Identify which cell holds the provided text, then report its [X, Y] central coordinate. 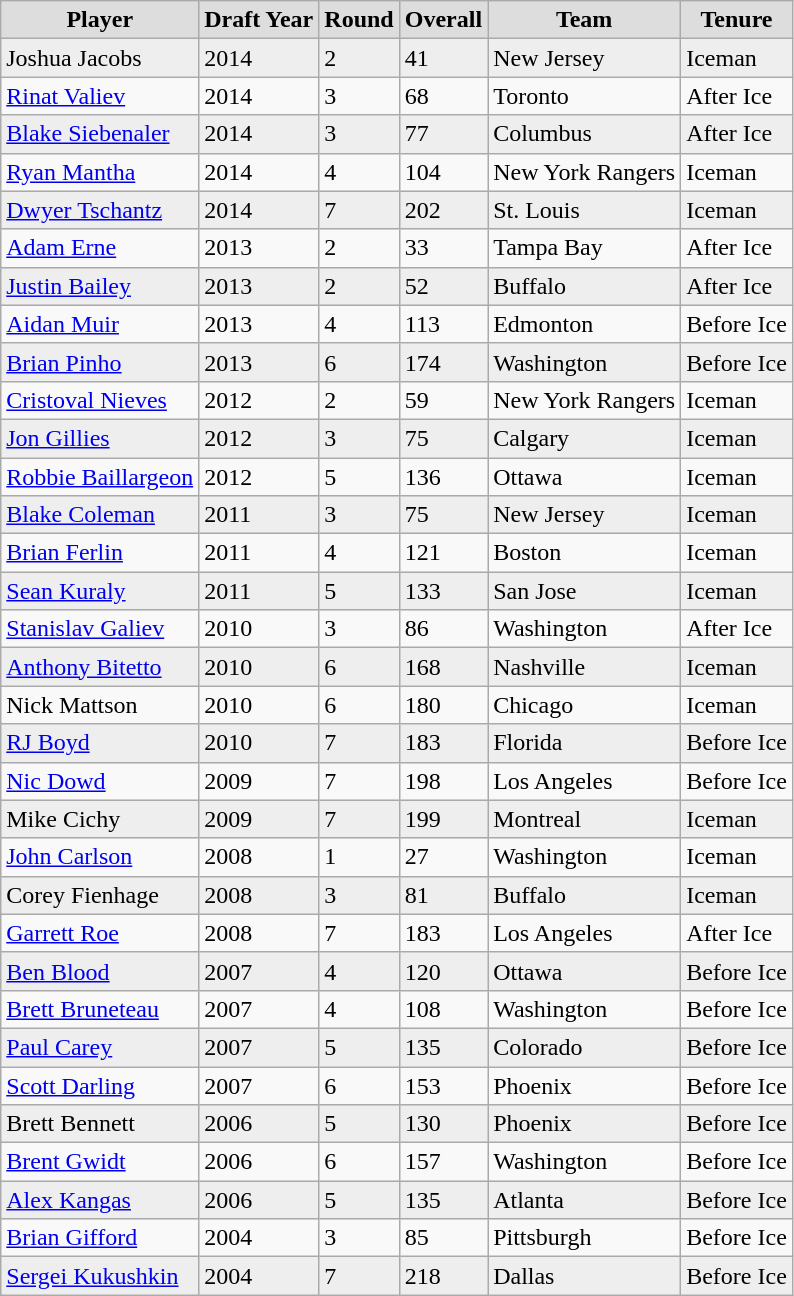
Edmonton [584, 324]
Calgary [584, 438]
Tampa Bay [584, 248]
41 [443, 58]
130 [443, 1124]
San Jose [584, 591]
Stanislav Galiev [100, 629]
Ben Blood [100, 971]
86 [443, 629]
168 [443, 667]
153 [443, 1085]
Atlanta [584, 1200]
199 [443, 819]
Brian Gifford [100, 1238]
157 [443, 1162]
Colorado [584, 1047]
Joshua Jacobs [100, 58]
Nashville [584, 667]
Nick Mattson [100, 705]
121 [443, 553]
133 [443, 591]
85 [443, 1238]
113 [443, 324]
St. Louis [584, 210]
Draft Year [259, 20]
59 [443, 400]
Mike Cichy [100, 819]
Nic Dowd [100, 781]
Boston [584, 553]
Dallas [584, 1276]
77 [443, 134]
Tenure [737, 20]
Justin Bailey [100, 286]
Chicago [584, 705]
27 [443, 857]
RJ Boyd [100, 743]
Overall [443, 20]
Alex Kangas [100, 1200]
198 [443, 781]
Brian Ferlin [100, 553]
Pittsburgh [584, 1238]
Sergei Kukushkin [100, 1276]
Brian Pinho [100, 362]
Aidan Muir [100, 324]
Montreal [584, 819]
Brett Bennett [100, 1124]
Blake Siebenaler [100, 134]
Anthony Bitetto [100, 667]
Brent Gwidt [100, 1162]
180 [443, 705]
Brett Bruneteau [100, 1009]
202 [443, 210]
Rinat Valiev [100, 96]
Cristoval Nieves [100, 400]
John Carlson [100, 857]
Jon Gillies [100, 438]
Dwyer Tschantz [100, 210]
Adam Erne [100, 248]
104 [443, 172]
81 [443, 895]
Paul Carey [100, 1047]
Ryan Mantha [100, 172]
Corey Fienhage [100, 895]
68 [443, 96]
218 [443, 1276]
Player [100, 20]
Scott Darling [100, 1085]
Blake Coleman [100, 515]
Sean Kuraly [100, 591]
Robbie Baillargeon [100, 477]
136 [443, 477]
108 [443, 1009]
Round [359, 20]
174 [443, 362]
52 [443, 286]
Team [584, 20]
Toronto [584, 96]
Columbus [584, 134]
Florida [584, 743]
1 [359, 857]
Garrett Roe [100, 933]
33 [443, 248]
120 [443, 971]
